Extract the (X, Y) coordinate from the center of the cell holding the provided text.  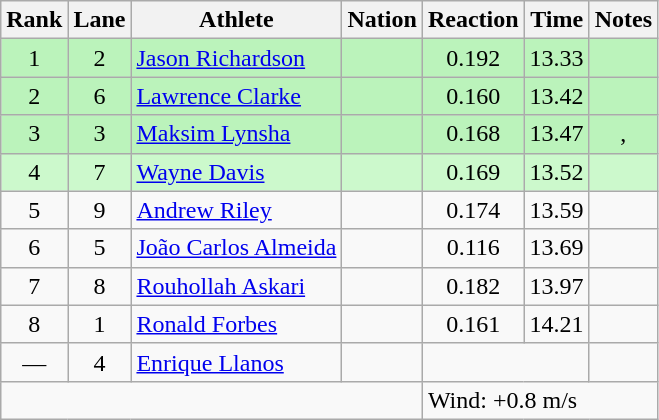
0.168 (473, 134)
0.160 (473, 96)
Lawrence Clarke (236, 96)
13.42 (556, 96)
Wind: +0.8 m/s (540, 400)
13.69 (556, 248)
— (34, 362)
Andrew Riley (236, 210)
Ronald Forbes (236, 324)
0.169 (473, 172)
Reaction (473, 20)
13.97 (556, 286)
João Carlos Almeida (236, 248)
0.192 (473, 58)
, (623, 134)
13.33 (556, 58)
0.174 (473, 210)
Rank (34, 20)
Maksim Lynsha (236, 134)
Notes (623, 20)
14.21 (556, 324)
13.47 (556, 134)
13.59 (556, 210)
Rouhollah Askari (236, 286)
Lane (100, 20)
Time (556, 20)
0.182 (473, 286)
9 (100, 210)
Jason Richardson (236, 58)
13.52 (556, 172)
Nation (382, 20)
0.116 (473, 248)
0.161 (473, 324)
Athlete (236, 20)
Enrique Llanos (236, 362)
Wayne Davis (236, 172)
